Locate the cell with the specified text and output its (x, y) center coordinate. 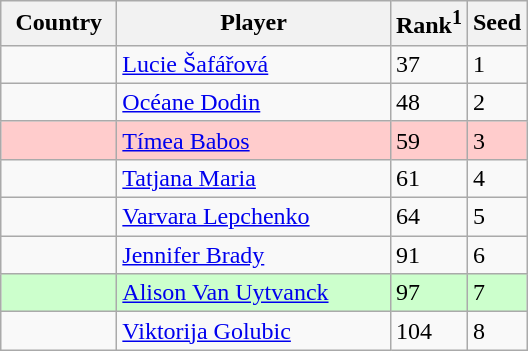
97 (428, 293)
91 (428, 255)
Viktorija Golubic (254, 331)
6 (496, 255)
Seed (496, 24)
61 (428, 178)
7 (496, 293)
104 (428, 331)
Player (254, 24)
1 (496, 64)
2 (496, 102)
4 (496, 178)
Tatjana Maria (254, 178)
5 (496, 217)
Océane Dodin (254, 102)
64 (428, 217)
Lucie Šafářová (254, 64)
Country (59, 24)
Jennifer Brady (254, 255)
3 (496, 140)
48 (428, 102)
59 (428, 140)
8 (496, 331)
Tímea Babos (254, 140)
Varvara Lepchenko (254, 217)
Rank1 (428, 24)
Alison Van Uytvanck (254, 293)
37 (428, 64)
